Extract the (X, Y) coordinate from the center of the cell holding the provided text.  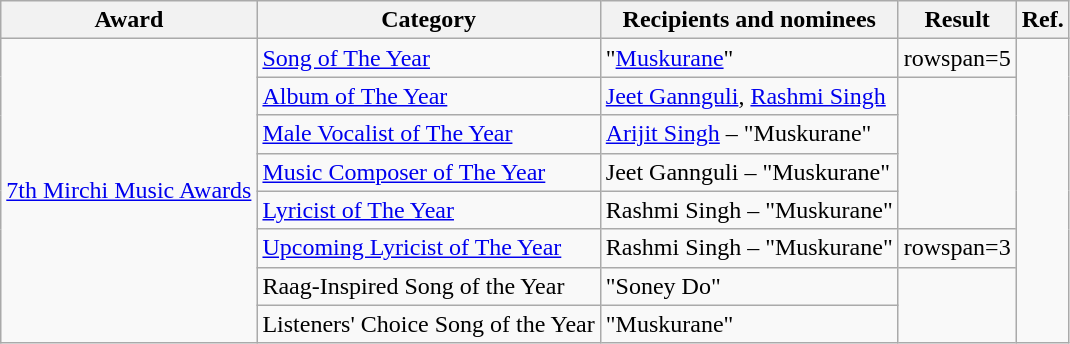
Lyricist of The Year (428, 210)
Jeet Gannguli, Rashmi Singh (749, 96)
Album of The Year (428, 96)
Male Vocalist of The Year (428, 134)
Ref. (1042, 20)
"Soney Do" (749, 286)
Award (129, 20)
Result (957, 20)
7th Mirchi Music Awards (129, 191)
Raag-Inspired Song of the Year (428, 286)
Song of The Year (428, 58)
Jeet Gannguli – "Muskurane" (749, 172)
Arijit Singh – "Muskurane" (749, 134)
Listeners' Choice Song of the Year (428, 324)
Recipients and nominees (749, 20)
rowspan=5 (957, 58)
rowspan=3 (957, 248)
Category (428, 20)
Upcoming Lyricist of The Year (428, 248)
Music Composer of The Year (428, 172)
